Return the (X, Y) coordinate for the center point of the cell that contains the specified text.  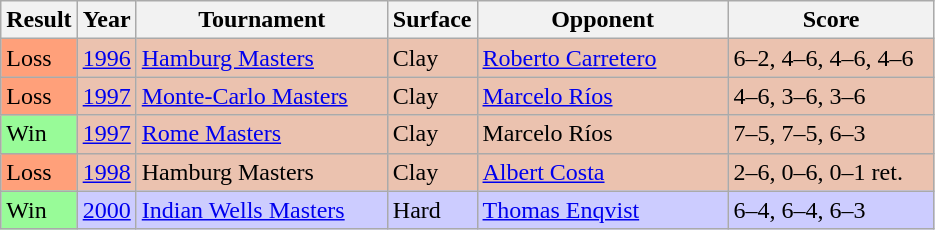
Rome Masters (262, 134)
1998 (106, 172)
Thomas Enqvist (602, 210)
Opponent (602, 20)
2000 (106, 210)
4–6, 3–6, 3–6 (831, 96)
1996 (106, 58)
Surface (432, 20)
Hard (432, 210)
Result (39, 20)
Tournament (262, 20)
Roberto Carretero (602, 58)
2–6, 0–6, 0–1 ret. (831, 172)
Year (106, 20)
6–2, 4–6, 4–6, 4–6 (831, 58)
Albert Costa (602, 172)
Monte-Carlo Masters (262, 96)
7–5, 7–5, 6–3 (831, 134)
Score (831, 20)
Indian Wells Masters (262, 210)
6–4, 6–4, 6–3 (831, 210)
